Scan for the cell matching the given text and deliver its (X, Y) coordinate at center. 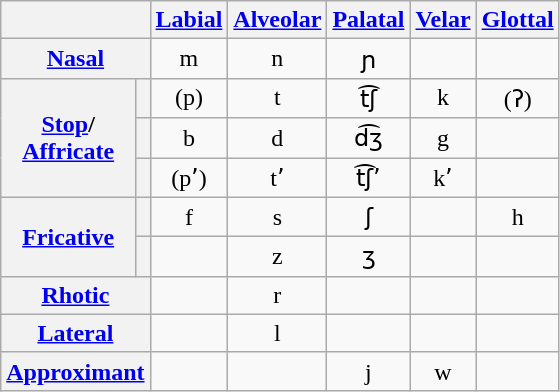
g (443, 138)
b (189, 138)
Approximant (76, 371)
t͡ʃ (368, 98)
Labial (189, 20)
Velar (443, 20)
Rhotic (76, 295)
m (189, 59)
d (278, 138)
Lateral (76, 333)
d͡ʒ (368, 138)
t (278, 98)
ʒ (368, 257)
s (278, 217)
Glottal (518, 20)
k (443, 98)
j (368, 371)
(ʔ) (518, 98)
Fricative (68, 236)
l (278, 333)
ɲ (368, 59)
tʼ (278, 178)
Stop/Affricate (68, 138)
kʼ (443, 178)
Nasal (76, 59)
(p) (189, 98)
w (443, 371)
ʃ (368, 217)
(pʼ) (189, 178)
n (278, 59)
r (278, 295)
Palatal (368, 20)
f (189, 217)
t͡ʃʼ (368, 178)
Alveolar (278, 20)
h (518, 217)
z (278, 257)
